Find where the given text appears and provide that cell's center as [X, Y] coordinate. 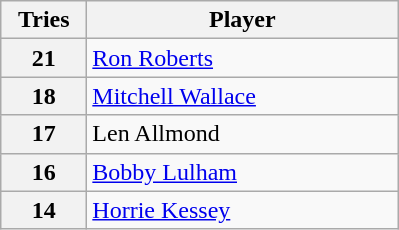
14 [44, 210]
16 [44, 172]
Tries [44, 20]
Player [242, 20]
21 [44, 58]
18 [44, 96]
Horrie Kessey [242, 210]
17 [44, 134]
Ron Roberts [242, 58]
Mitchell Wallace [242, 96]
Len Allmond [242, 134]
Bobby Lulham [242, 172]
